Scan for the cell matching the given text and deliver its [x, y] coordinate at center. 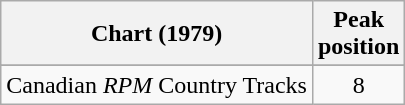
Peakposition [358, 34]
8 [358, 85]
Canadian RPM Country Tracks [157, 85]
Chart (1979) [157, 34]
